Pinpoint the cell where the given text exists, returning its [x, y] midpoint coordinate. 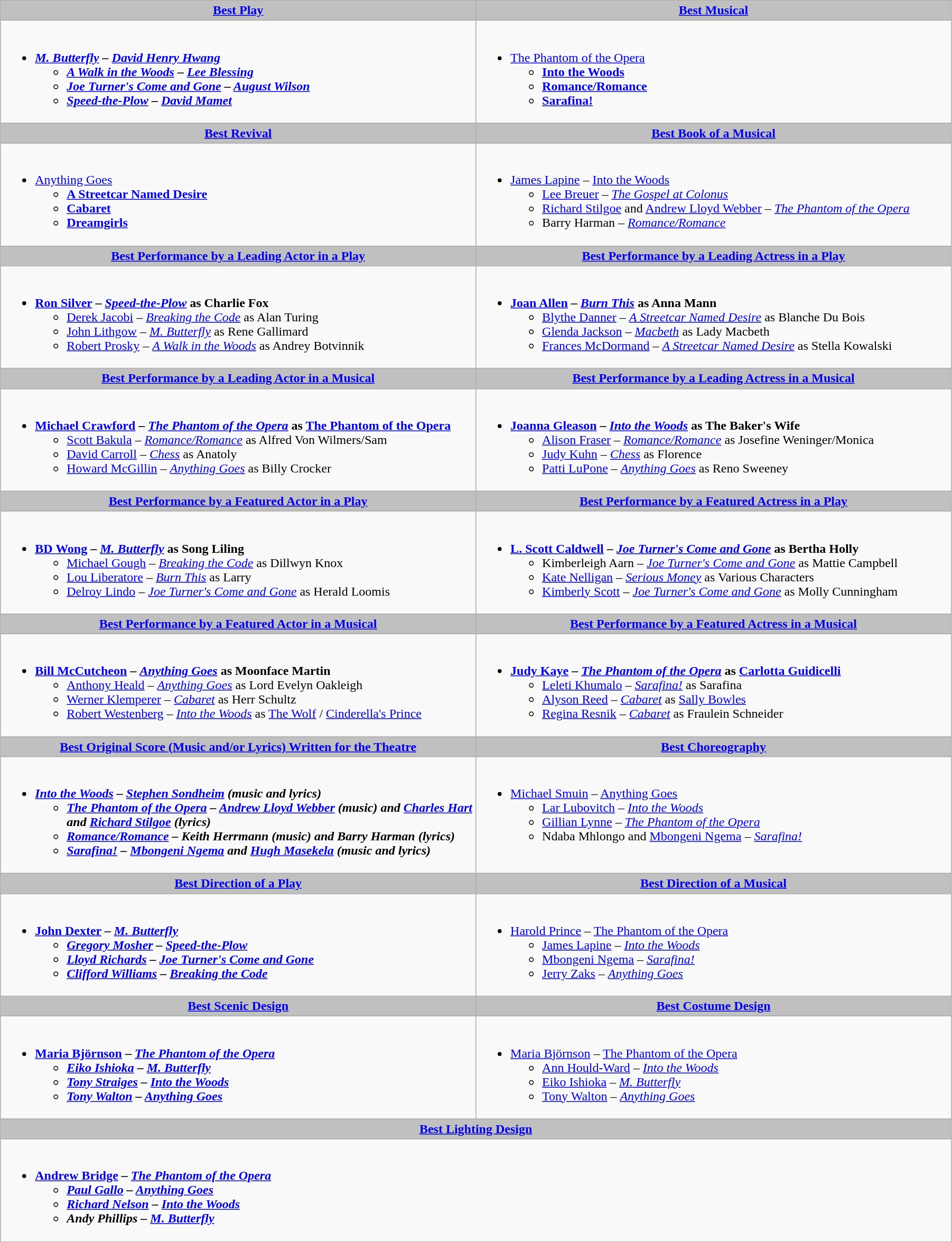
Best Choreography [714, 747]
Maria Björnson – The Phantom of the OperaAnn Hould-Ward – Into the WoodsEiko Ishioka – M. ButterflyTony Walton – Anything Goes [714, 1068]
Harold Prince – The Phantom of the OperaJames Lapine – Into the WoodsMbongeni Ngema – Sarafina!Jerry Zaks – Anything Goes [714, 945]
Best Lighting Design [476, 1129]
Anything GoesA Streetcar Named DesireCabaretDreamgirls [238, 194]
Best Performance by a Leading Actress in a Musical [714, 378]
Best Original Score (Music and/or Lyrics) Written for the Theatre [238, 747]
Best Direction of a Play [238, 884]
Best Performance by a Leading Actor in a Musical [238, 378]
Best Performance by a Featured Actress in a Play [714, 501]
Best Costume Design [714, 1006]
Best Direction of a Musical [714, 884]
The Phantom of the OperaInto the WoodsRomance/RomanceSarafina! [714, 72]
Best Revival [238, 133]
Best Performance by a Featured Actress in a Musical [714, 624]
Best Scenic Design [238, 1006]
Best Performance by a Leading Actress in a Play [714, 256]
Best Musical [714, 11]
Best Performance by a Featured Actor in a Musical [238, 624]
Best Performance by a Featured Actor in a Play [238, 501]
Maria Björnson – The Phantom of the OperaEiko Ishioka – M. ButterflyTony Straiges – Into the WoodsTony Walton – Anything Goes [238, 1068]
Michael Smuin – Anything GoesLar Lubovitch – Into the WoodsGillian Lynne – The Phantom of the OperaNdaba Mhlongo and Mbongeni Ngema – Sarafina! [714, 815]
John Dexter – M. ButterflyGregory Mosher – Speed-the-PlowLloyd Richards – Joe Turner's Come and GoneClifford Williams – Breaking the Code [238, 945]
Andrew Bridge – The Phantom of the OperaPaul Gallo – Anything GoesRichard Nelson – Into the WoodsAndy Phillips – M. Butterfly [476, 1190]
Best Play [238, 11]
M. Butterfly – David Henry HwangA Walk in the Woods – Lee BlessingJoe Turner's Come and Gone – August WilsonSpeed-the-Plow – David Mamet [238, 72]
Best Performance by a Leading Actor in a Play [238, 256]
Best Book of a Musical [714, 133]
